Determine the [X, Y] coordinate at the center of the cell enclosing the given text.  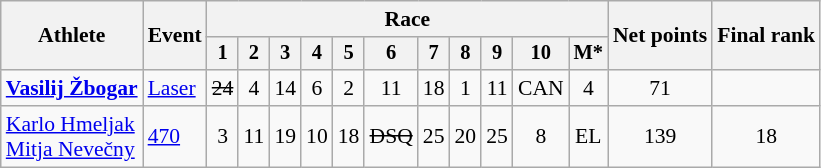
5 [349, 54]
Vasilij Žbogar [72, 88]
Final rank [766, 36]
Athlete [72, 36]
CAN [541, 88]
Karlo HmeljakMitja Nevečny [72, 136]
14 [285, 88]
M* [588, 54]
139 [660, 136]
71 [660, 88]
Event [175, 36]
7 [434, 54]
Race [408, 19]
9 [497, 54]
Net points [660, 36]
Laser [175, 88]
20 [466, 136]
EL [588, 136]
24 [223, 88]
19 [285, 136]
470 [175, 136]
DSQ [390, 136]
